For the text-containing cell, return its midpoint in (x, y) coordinate format. 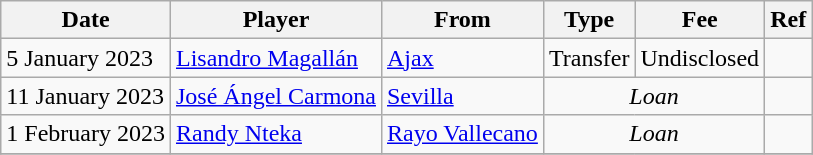
Lisandro Magallán (276, 58)
Date (86, 20)
Fee (700, 20)
Transfer (589, 58)
Ref (788, 20)
Rayo Vallecano (462, 134)
Ajax (462, 58)
Player (276, 20)
Sevilla (462, 96)
José Ángel Carmona (276, 96)
1 February 2023 (86, 134)
Undisclosed (700, 58)
From (462, 20)
Randy Nteka (276, 134)
5 January 2023 (86, 58)
Type (589, 20)
11 January 2023 (86, 96)
